Capture the cell that displays the provided text and extract its [X, Y] central coordinate. 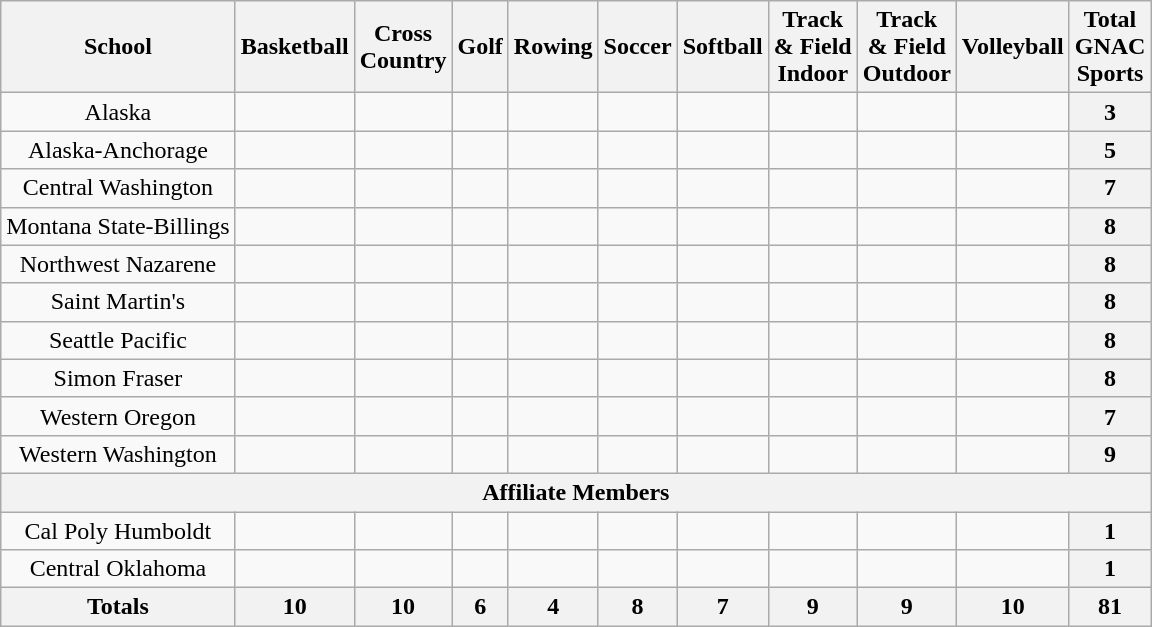
4 [553, 607]
Golf [480, 47]
3 [1110, 112]
TotalGNACSports [1110, 47]
Rowing [553, 47]
Track& FieldIndoor [812, 47]
Alaska [118, 112]
Volleyball [1012, 47]
Cal Poly Humboldt [118, 531]
Soccer [638, 47]
81 [1110, 607]
Softball [722, 47]
Northwest Nazarene [118, 264]
Montana State-Billings [118, 226]
Track& FieldOutdoor [906, 47]
Affiliate Members [576, 492]
Seattle Pacific [118, 340]
Western Oregon [118, 416]
Basketball [294, 47]
5 [1110, 150]
Alaska-Anchorage [118, 150]
School [118, 47]
6 [480, 607]
Saint Martin's [118, 302]
Western Washington [118, 454]
Simon Fraser [118, 378]
Central Washington [118, 188]
Central Oklahoma [118, 569]
Totals [118, 607]
CrossCountry [403, 47]
